From the cell containing the given text, extract its center point as (x, y) coordinate. 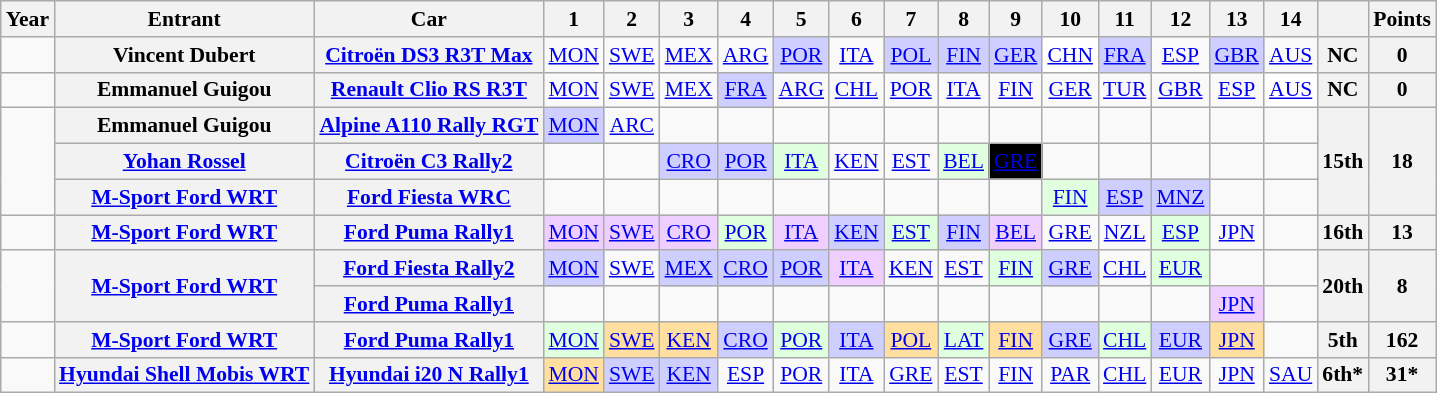
LAT (964, 340)
Ford Fiesta Rally2 (428, 269)
31* (1402, 375)
Alpine A110 Rally RGT (428, 126)
MNZ (1180, 197)
20th (1342, 286)
PAR (1070, 375)
Renault Clio RS R3T (428, 90)
ARC (632, 126)
4 (746, 19)
Citroën DS3 R3T Max (428, 55)
Hyundai Shell Mobis WRT (184, 375)
5 (801, 19)
7 (911, 19)
18 (1402, 162)
Vincent Dubert (184, 55)
15th (1342, 162)
11 (1124, 19)
Ford Fiesta WRC (428, 197)
10 (1070, 19)
162 (1402, 340)
NZL (1124, 233)
6 (856, 19)
CHN (1070, 55)
6th* (1342, 375)
16th (1342, 233)
Yohan Rossel (184, 162)
Car (428, 19)
2 (632, 19)
Points (1402, 19)
Entrant (184, 19)
5th (1342, 340)
3 (689, 19)
Citroën C3 Rally2 (428, 162)
Hyundai i20 N Rally1 (428, 375)
Year (28, 19)
TUR (1124, 90)
9 (1016, 19)
14 (1290, 19)
12 (1180, 19)
SAU (1290, 375)
1 (574, 19)
